Find where the given text appears and provide that cell's center as (x, y) coordinate. 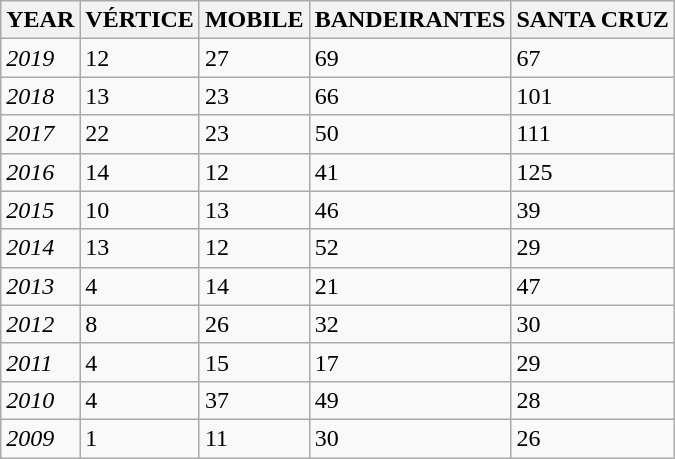
49 (410, 400)
VÉRTICE (140, 20)
2017 (40, 134)
2010 (40, 400)
2014 (40, 248)
22 (140, 134)
2009 (40, 438)
41 (410, 172)
10 (140, 210)
SANTA CRUZ (592, 20)
125 (592, 172)
15 (254, 362)
17 (410, 362)
MOBILE (254, 20)
11 (254, 438)
32 (410, 324)
2019 (40, 58)
2018 (40, 96)
27 (254, 58)
28 (592, 400)
52 (410, 248)
50 (410, 134)
2011 (40, 362)
YEAR (40, 20)
39 (592, 210)
2012 (40, 324)
2015 (40, 210)
47 (592, 286)
101 (592, 96)
69 (410, 58)
1 (140, 438)
46 (410, 210)
BANDEIRANTES (410, 20)
2016 (40, 172)
2013 (40, 286)
37 (254, 400)
66 (410, 96)
8 (140, 324)
111 (592, 134)
21 (410, 286)
67 (592, 58)
